Detect which cell encompasses the target text, then output its (X, Y) center coordinate. 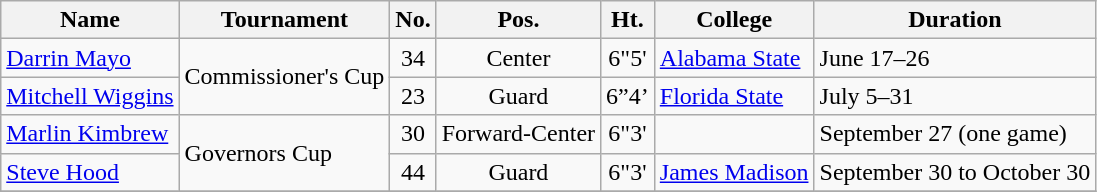
Commissioner's Cup (284, 77)
Marlin Kimbrew (90, 134)
Forward-Center (518, 134)
July 5–31 (955, 96)
Center (518, 58)
September 30 to October 30 (955, 172)
September 27 (one game) (955, 134)
Steve Hood (90, 172)
Governors Cup (284, 153)
30 (413, 134)
Alabama State (734, 58)
Duration (955, 20)
6"5' (628, 58)
No. (413, 20)
6”4’ (628, 96)
Ht. (628, 20)
34 (413, 58)
Tournament (284, 20)
Florida State (734, 96)
College (734, 20)
June 17–26 (955, 58)
Name (90, 20)
Darrin Mayo (90, 58)
23 (413, 96)
Mitchell Wiggins (90, 96)
44 (413, 172)
James Madison (734, 172)
Pos. (518, 20)
